For the text-containing cell, return its midpoint in (X, Y) coordinate format. 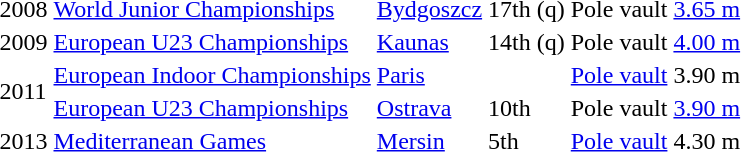
14th (q) (527, 42)
European Indoor Championships (212, 75)
Ostrava (429, 108)
Paris (429, 75)
Kaunas (429, 42)
10th (527, 108)
